From the cell containing the given text, extract its center point as [X, Y] coordinate. 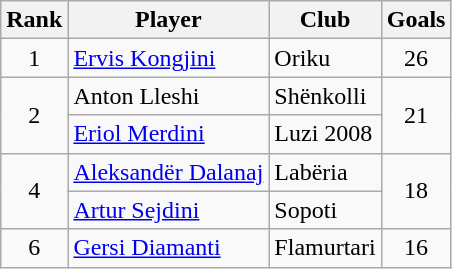
Goals [416, 20]
Gersi Diamanti [168, 248]
Ervis Kongjini [168, 58]
18 [416, 191]
Eriol Merdini [168, 134]
Oriku [325, 58]
2 [34, 115]
26 [416, 58]
16 [416, 248]
1 [34, 58]
Anton Lleshi [168, 96]
Luzi 2008 [325, 134]
6 [34, 248]
4 [34, 191]
Shënkolli [325, 96]
Aleksandër Dalanaj [168, 172]
Player [168, 20]
Club [325, 20]
Rank [34, 20]
Sopoti [325, 210]
Labëria [325, 172]
21 [416, 115]
Artur Sejdini [168, 210]
Flamurtari [325, 248]
